Extract the (X, Y) coordinate from the center of the cell holding the provided text.  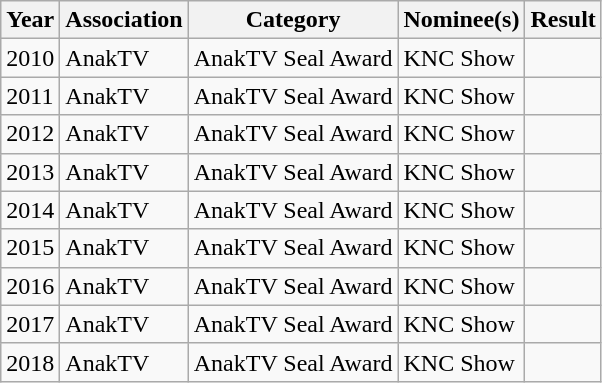
2018 (30, 362)
Result (563, 20)
2013 (30, 172)
2016 (30, 286)
Year (30, 20)
2012 (30, 134)
2011 (30, 96)
Category (293, 20)
2014 (30, 210)
2017 (30, 324)
Nominee(s) (462, 20)
Association (124, 20)
2015 (30, 248)
2010 (30, 58)
